Return the [x, y] coordinate for the center point of the cell that contains the specified text.  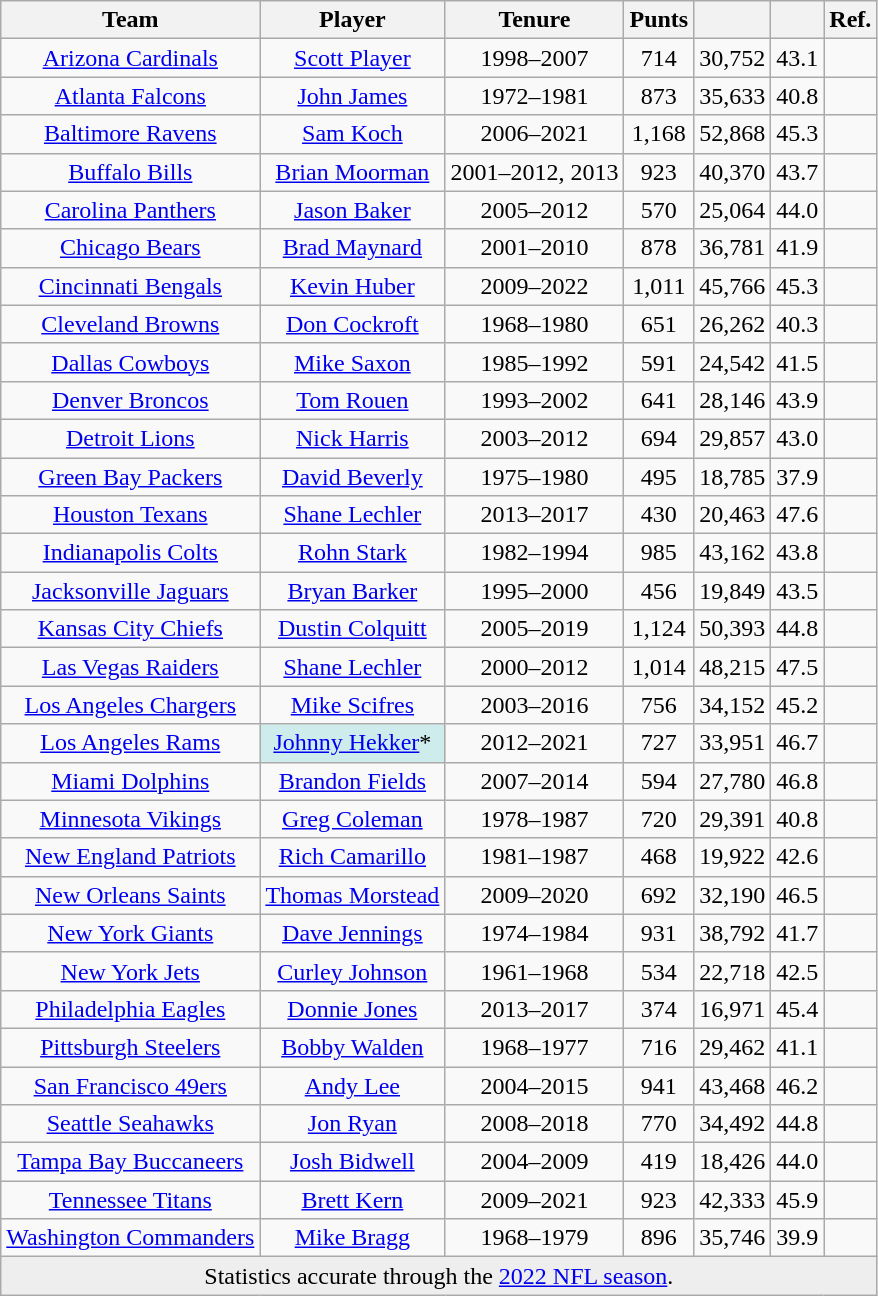
47.5 [798, 667]
456 [659, 591]
24,542 [732, 362]
46.2 [798, 1085]
Cleveland Browns [130, 324]
Thomas Morstead [352, 895]
727 [659, 743]
Rohn Stark [352, 553]
2006–2021 [534, 134]
896 [659, 1238]
Tenure [534, 20]
873 [659, 96]
594 [659, 781]
Buffalo Bills [130, 172]
41.1 [798, 1047]
2009–2021 [534, 1200]
41.7 [798, 933]
36,781 [732, 248]
16,971 [732, 1009]
Johnny Hekker* [352, 743]
2003–2016 [534, 705]
Detroit Lions [130, 438]
41.9 [798, 248]
Don Cockroft [352, 324]
1985–1992 [534, 362]
Rich Camarillo [352, 857]
1975–1980 [534, 477]
Baltimore Ravens [130, 134]
34,492 [732, 1124]
Greg Coleman [352, 819]
Dustin Colquitt [352, 629]
720 [659, 819]
Washington Commanders [130, 1238]
43.1 [798, 58]
Tom Rouen [352, 400]
Bryan Barker [352, 591]
45,766 [732, 286]
San Francisco 49ers [130, 1085]
New York Jets [130, 971]
Nick Harris [352, 438]
Minnesota Vikings [130, 819]
David Beverly [352, 477]
Bobby Walden [352, 1047]
26,262 [732, 324]
2004–2015 [534, 1085]
43.0 [798, 438]
2001–2010 [534, 248]
46.5 [798, 895]
1,168 [659, 134]
41.5 [798, 362]
2009–2020 [534, 895]
770 [659, 1124]
714 [659, 58]
29,857 [732, 438]
2009–2022 [534, 286]
694 [659, 438]
42.6 [798, 857]
1,011 [659, 286]
Chicago Bears [130, 248]
37.9 [798, 477]
Philadelphia Eagles [130, 1009]
1978–1987 [534, 819]
43.7 [798, 172]
2001–2012, 2013 [534, 172]
New Orleans Saints [130, 895]
716 [659, 1047]
43.5 [798, 591]
419 [659, 1162]
39.9 [798, 1238]
40.3 [798, 324]
28,146 [732, 400]
29,462 [732, 1047]
35,633 [732, 96]
Atlanta Falcons [130, 96]
2007–2014 [534, 781]
941 [659, 1085]
Houston Texans [130, 515]
45.9 [798, 1200]
2008–2018 [534, 1124]
2004–2009 [534, 1162]
Dallas Cowboys [130, 362]
Brett Kern [352, 1200]
Statistics accurate through the 2022 NFL season. [439, 1276]
19,922 [732, 857]
20,463 [732, 515]
19,849 [732, 591]
Scott Player [352, 58]
641 [659, 400]
50,393 [732, 629]
29,391 [732, 819]
1968–1980 [534, 324]
30,752 [732, 58]
27,780 [732, 781]
Miami Dolphins [130, 781]
1,014 [659, 667]
Jason Baker [352, 210]
2000–2012 [534, 667]
756 [659, 705]
430 [659, 515]
43,162 [732, 553]
1982–1994 [534, 553]
Mike Bragg [352, 1238]
Ref. [850, 20]
495 [659, 477]
Punts [659, 20]
Tennessee Titans [130, 1200]
New York Giants [130, 933]
Kevin Huber [352, 286]
42.5 [798, 971]
1974–1984 [534, 933]
Brad Maynard [352, 248]
Team [130, 20]
Kansas City Chiefs [130, 629]
Tampa Bay Buccaneers [130, 1162]
570 [659, 210]
Seattle Seahawks [130, 1124]
1968–1979 [534, 1238]
931 [659, 933]
Mike Saxon [352, 362]
Josh Bidwell [352, 1162]
Mike Scifres [352, 705]
32,190 [732, 895]
985 [659, 553]
651 [659, 324]
374 [659, 1009]
25,064 [732, 210]
46.8 [798, 781]
1972–1981 [534, 96]
1,124 [659, 629]
1993–2002 [534, 400]
Jon Ryan [352, 1124]
1981–1987 [534, 857]
43.8 [798, 553]
Green Bay Packers [130, 477]
34,152 [732, 705]
46.7 [798, 743]
1998–2007 [534, 58]
Dave Jennings [352, 933]
Denver Broncos [130, 400]
New England Patriots [130, 857]
2012–2021 [534, 743]
42,333 [732, 1200]
18,785 [732, 477]
Las Vegas Raiders [130, 667]
43,468 [732, 1085]
Carolina Panthers [130, 210]
John James [352, 96]
33,951 [732, 743]
43.9 [798, 400]
1995–2000 [534, 591]
2005–2012 [534, 210]
Andy Lee [352, 1085]
45.2 [798, 705]
1968–1977 [534, 1047]
40,370 [732, 172]
Pittsburgh Steelers [130, 1047]
45.4 [798, 1009]
Brandon Fields [352, 781]
Brian Moorman [352, 172]
Donnie Jones [352, 1009]
2005–2019 [534, 629]
Player [352, 20]
48,215 [732, 667]
Los Angeles Rams [130, 743]
468 [659, 857]
Cincinnati Bengals [130, 286]
591 [659, 362]
Indianapolis Colts [130, 553]
22,718 [732, 971]
Sam Koch [352, 134]
692 [659, 895]
Arizona Cardinals [130, 58]
Los Angeles Chargers [130, 705]
2003–2012 [534, 438]
38,792 [732, 933]
47.6 [798, 515]
35,746 [732, 1238]
18,426 [732, 1162]
52,868 [732, 134]
534 [659, 971]
1961–1968 [534, 971]
878 [659, 248]
Jacksonville Jaguars [130, 591]
Curley Johnson [352, 971]
